Locate the cell with the specified text and output its [X, Y] center coordinate. 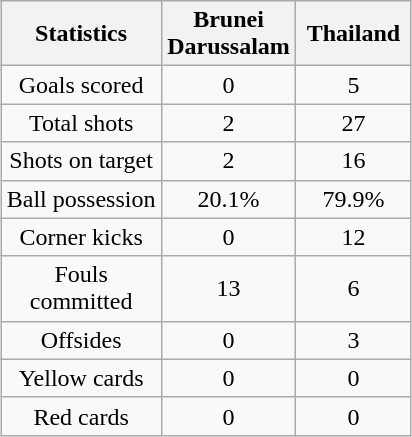
3 [353, 340]
6 [353, 288]
Goals scored [82, 85]
Corner kicks [82, 237]
Thailand [353, 34]
Fouls committed [82, 288]
Ball possession [82, 199]
Yellow cards [82, 378]
Offsides [82, 340]
20.1% [229, 199]
5 [353, 85]
12 [353, 237]
Total shots [82, 123]
27 [353, 123]
16 [353, 161]
13 [229, 288]
Red cards [82, 416]
Shots on target [82, 161]
79.9% [353, 199]
Brunei Darussalam [229, 34]
Statistics [82, 34]
